Extract the [X, Y] coordinate from the center of the cell holding the provided text.  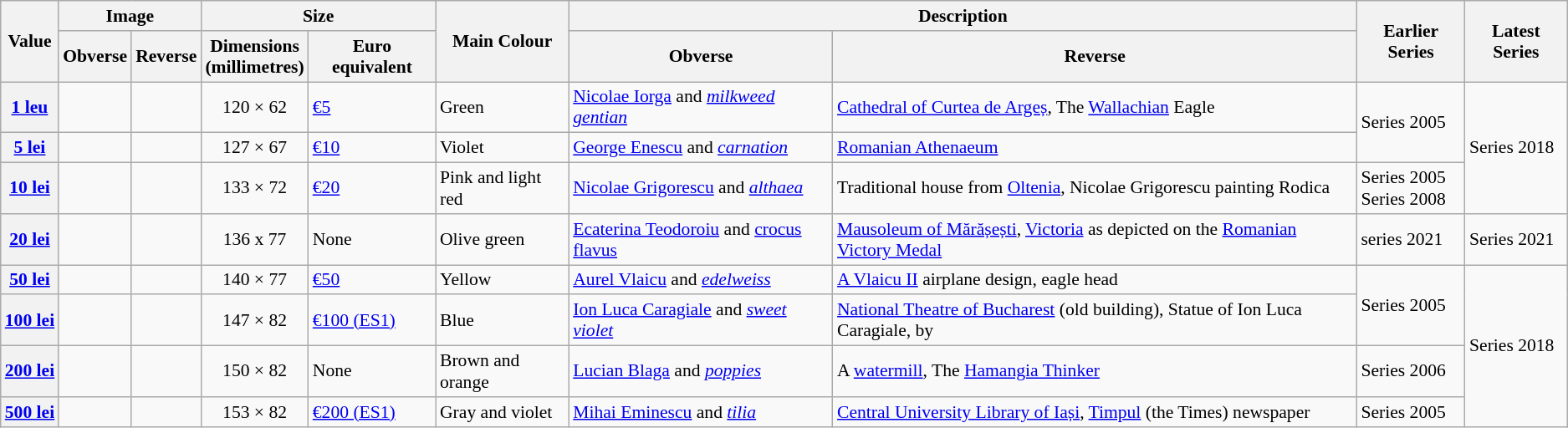
€100 (ES1) [372, 321]
€20 [372, 189]
133 × 72 [254, 189]
Series 2005Series 2008 [1411, 189]
120 × 62 [254, 107]
Central University Library of Iași, Timpul (the Times) newspaper [1095, 412]
€10 [372, 148]
Euro equivalent [372, 57]
Main Colour [502, 42]
A watermill, The Hamangia Thinker [1095, 371]
100 lei [30, 321]
5 lei [30, 148]
147 × 82 [254, 321]
50 lei [30, 280]
200 lei [30, 371]
Mihai Eminescu and tilia [701, 412]
Brown and orange [502, 371]
George Enescu and carnation [701, 148]
Cathedral of Curtea de Argeș, The Wallachian Eagle [1095, 107]
153 × 82 [254, 412]
Ecaterina Teodoroiu and crocus flavus [701, 239]
Ion Luca Caragiale and sweet violet [701, 321]
140 × 77 [254, 280]
500 lei [30, 412]
Yellow [502, 280]
Series 2006 [1411, 371]
Aurel Vlaicu and edelweiss [701, 280]
Series 2021 [1516, 239]
Gray and violet [502, 412]
Green [502, 107]
127 × 67 [254, 148]
Latest Series [1516, 42]
Nicolae Grigorescu and althaea [701, 189]
Nicolae Iorga and milkweed gentian [701, 107]
€5 [372, 107]
Mausoleum of Mărășești, Victoria as depicted on the Romanian Victory Medal [1095, 239]
1 leu [30, 107]
Violet [502, 148]
A Vlaicu II airplane design, eagle head [1095, 280]
150 × 82 [254, 371]
Size [318, 16]
Blue [502, 321]
Image [130, 16]
Earlier Series [1411, 42]
€50 [372, 280]
Lucian Blaga and poppies [701, 371]
10 lei [30, 189]
series 2021 [1411, 239]
Dimensions(millimetres) [254, 57]
Description [963, 16]
Value [30, 42]
Romanian Athenaeum [1095, 148]
136 x 77 [254, 239]
National Theatre of Bucharest (old building), Statue of Ion Luca Caragiale, by [1095, 321]
20 lei [30, 239]
€200 (ES1) [372, 412]
Olive green [502, 239]
Traditional house from Oltenia, Nicolae Grigorescu painting Rodica [1095, 189]
Pink and light red [502, 189]
